Identify which cell holds the provided text, then report its [x, y] central coordinate. 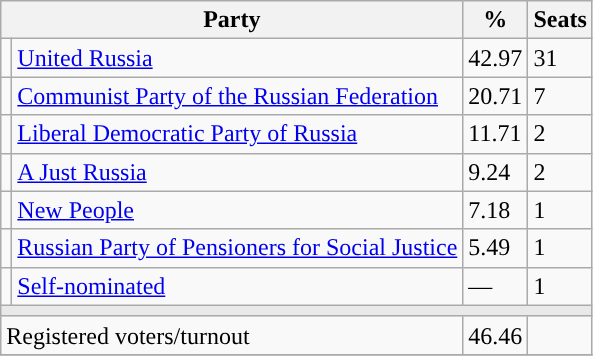
— [496, 286]
20.71 [496, 96]
Seats [560, 20]
A Just Russia [238, 172]
Self-nominated [238, 286]
Communist Party of the Russian Federation [238, 96]
7.18 [496, 210]
United Russia [238, 58]
Registered voters/turnout [232, 335]
Party [232, 20]
9.24 [496, 172]
7 [560, 96]
Russian Party of Pensioners for Social Justice [238, 248]
% [496, 20]
5.49 [496, 248]
46.46 [496, 335]
New People [238, 210]
11.71 [496, 134]
42.97 [496, 58]
Liberal Democratic Party of Russia [238, 134]
31 [560, 58]
